Output the (X, Y) coordinate of the center of the cell containing the given text.  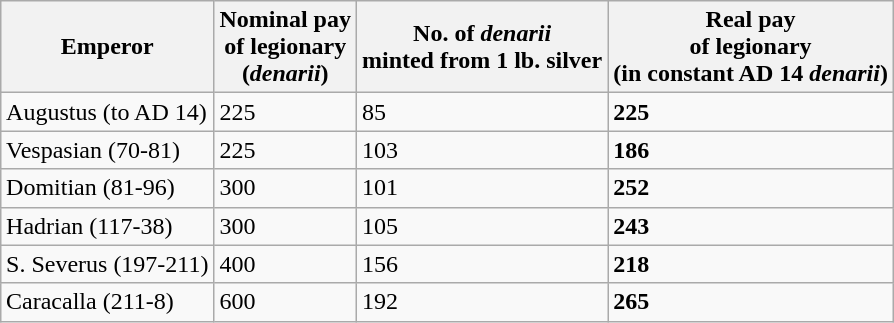
Caracalla (211-8) (108, 302)
600 (285, 302)
Real payof legionary(in constant AD 14 denarii) (751, 47)
103 (482, 150)
218 (751, 264)
101 (482, 188)
156 (482, 264)
Nominal payof legionary(denarii) (285, 47)
192 (482, 302)
Domitian (81-96) (108, 188)
No. of denariiminted from 1 lb. silver (482, 47)
243 (751, 226)
Augustus (to AD 14) (108, 112)
265 (751, 302)
85 (482, 112)
186 (751, 150)
S. Severus (197-211) (108, 264)
252 (751, 188)
400 (285, 264)
105 (482, 226)
Hadrian (117-38) (108, 226)
Emperor (108, 47)
Vespasian (70-81) (108, 150)
